Detect which cell encompasses the target text, then output its [x, y] center coordinate. 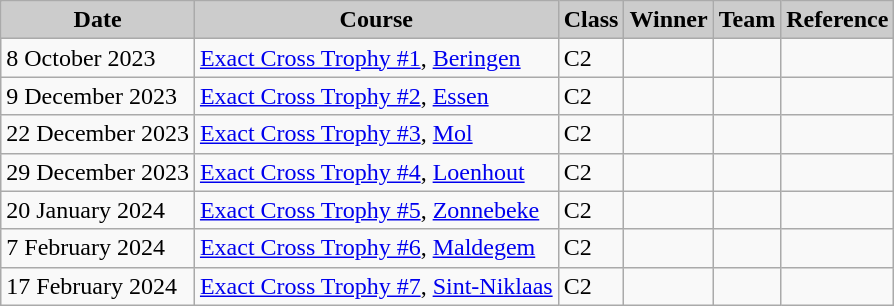
29 December 2023 [98, 172]
20 January 2024 [98, 210]
8 October 2023 [98, 58]
Exact Cross Trophy #4, Loenhout [376, 172]
Team [747, 20]
Exact Cross Trophy #6, Maldegem [376, 248]
Date [98, 20]
Winner [668, 20]
9 December 2023 [98, 96]
Class [591, 20]
Reference [838, 20]
Course [376, 20]
Exact Cross Trophy #5, Zonnebeke [376, 210]
7 February 2024 [98, 248]
22 December 2023 [98, 134]
Exact Cross Trophy #2, Essen [376, 96]
Exact Cross Trophy #1, Beringen [376, 58]
Exact Cross Trophy #3, Mol [376, 134]
17 February 2024 [98, 286]
Exact Cross Trophy #7, Sint-Niklaas [376, 286]
